Pinpoint the cell where the given text exists, returning its (x, y) midpoint coordinate. 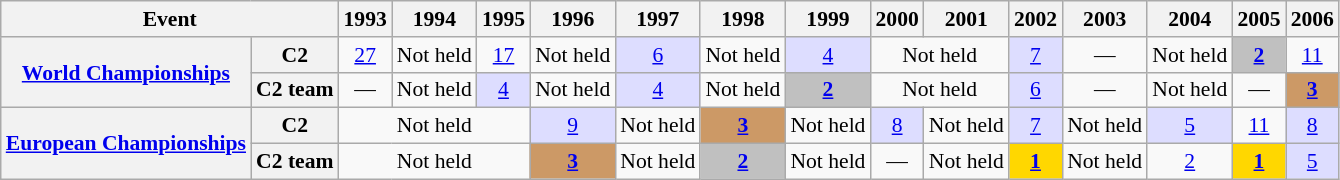
Event (170, 19)
27 (366, 55)
1995 (504, 19)
2004 (1190, 19)
2005 (1258, 19)
1999 (828, 19)
9 (572, 126)
1998 (742, 19)
1994 (434, 19)
World Championships (126, 72)
2001 (966, 19)
2003 (1104, 19)
17 (504, 55)
2000 (896, 19)
2006 (1312, 19)
1997 (658, 19)
1996 (572, 19)
1993 (366, 19)
2002 (1036, 19)
European Championships (126, 144)
